Find where the given text appears and provide that cell's center as [X, Y] coordinate. 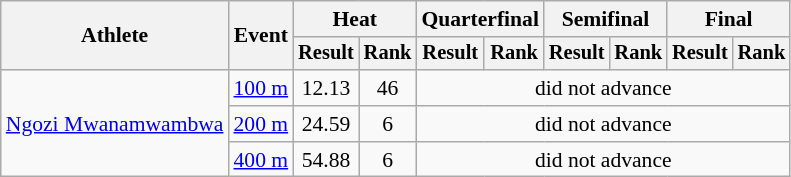
Quarterfinal [480, 19]
12.13 [326, 88]
Event [260, 36]
Semifinal [606, 19]
Heat [354, 19]
24.59 [326, 124]
6 [388, 124]
Athlete [115, 36]
Final [728, 19]
100 m [260, 88]
46 [388, 88]
Ngozi Mwanamwambwa [115, 124]
200 m [260, 124]
